Scan for the cell matching the given text and deliver its (X, Y) coordinate at center. 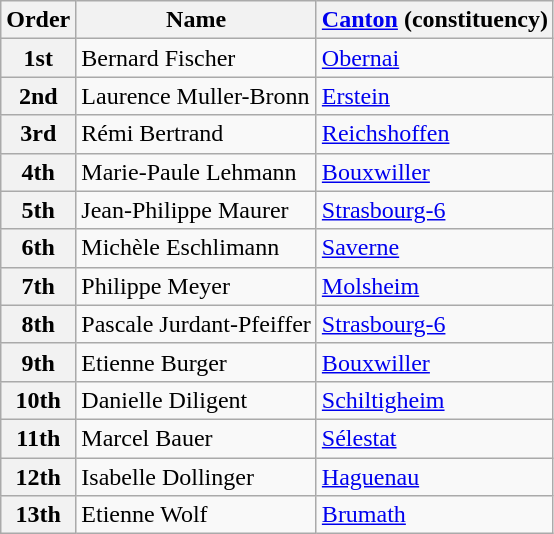
Molsheim (434, 286)
Isabelle Dollinger (196, 477)
13th (38, 515)
Bernard Fischer (196, 58)
7th (38, 286)
9th (38, 362)
12th (38, 477)
Schiltigheim (434, 400)
5th (38, 210)
Philippe Meyer (196, 286)
Name (196, 20)
2nd (38, 96)
Etienne Burger (196, 362)
Marie-Paule Lehmann (196, 172)
Order (38, 20)
11th (38, 438)
Rémi Bertrand (196, 134)
1st (38, 58)
Etienne Wolf (196, 515)
Danielle Diligent (196, 400)
Reichshoffen (434, 134)
10th (38, 400)
3rd (38, 134)
Erstein (434, 96)
8th (38, 324)
Sélestat (434, 438)
Pascale Jurdant-Pfeiffer (196, 324)
Saverne (434, 248)
Laurence Muller-Bronn (196, 96)
Jean-Philippe Maurer (196, 210)
Brumath (434, 515)
6th (38, 248)
4th (38, 172)
Obernai (434, 58)
Marcel Bauer (196, 438)
Haguenau (434, 477)
Canton (constituency) (434, 20)
Michèle Eschlimann (196, 248)
